Locate the cell with the specified text and output its [x, y] center coordinate. 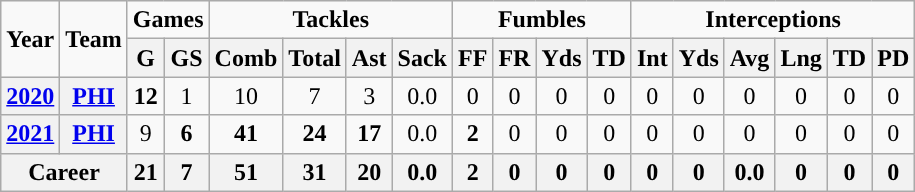
10 [246, 96]
12 [146, 96]
PD [894, 58]
Comb [246, 58]
GS [186, 58]
Total [315, 58]
Interceptions [772, 20]
6 [186, 134]
Year [30, 39]
20 [369, 172]
51 [246, 172]
Career [64, 172]
Avg [750, 58]
FR [514, 58]
3 [369, 96]
24 [315, 134]
FF [472, 58]
Ast [369, 58]
31 [315, 172]
Team [94, 39]
41 [246, 134]
21 [146, 172]
17 [369, 134]
2021 [30, 134]
1 [186, 96]
9 [146, 134]
Fumbles [542, 20]
G [146, 58]
Int [652, 58]
Games [168, 20]
Lng [801, 58]
Tackles [330, 20]
Sack [422, 58]
2020 [30, 96]
